Output the (x, y) coordinate of the center of the cell containing the given text.  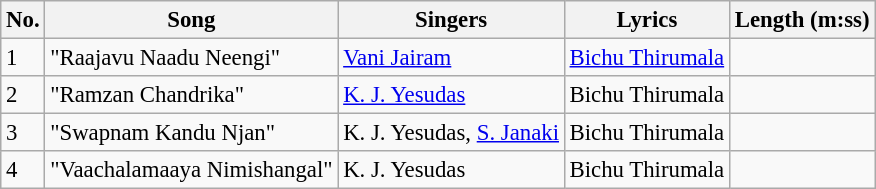
2 (23, 95)
"Swapnam Kandu Njan" (192, 133)
Length (m:ss) (802, 20)
Singers (451, 20)
K. J. Yesudas, S. Janaki (451, 133)
"Ramzan Chandrika" (192, 95)
"Vaachalamaaya Nimishangal" (192, 170)
Song (192, 20)
"Raajavu Naadu Neengi" (192, 58)
4 (23, 170)
Vani Jairam (451, 58)
Lyrics (646, 20)
No. (23, 20)
3 (23, 133)
1 (23, 58)
